Return the [X, Y] coordinate for the center point of the cell that contains the specified text.  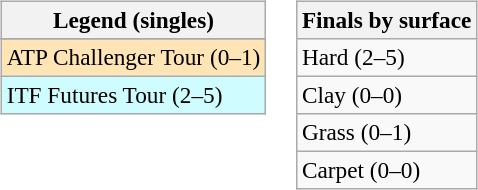
Finals by surface [387, 20]
ATP Challenger Tour (0–1) [133, 57]
Carpet (0–0) [387, 171]
ITF Futures Tour (2–5) [133, 95]
Hard (2–5) [387, 57]
Legend (singles) [133, 20]
Clay (0–0) [387, 95]
Grass (0–1) [387, 133]
